Return the (X, Y) coordinate for the center point of the cell that contains the specified text.  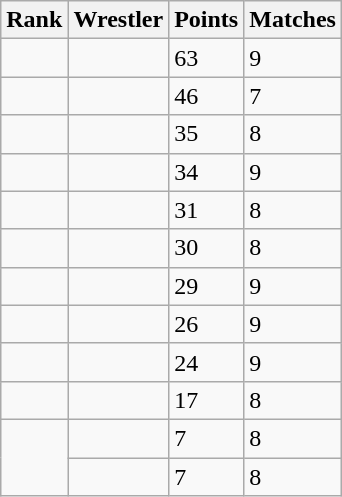
29 (206, 286)
26 (206, 324)
34 (206, 172)
46 (206, 96)
17 (206, 400)
Wrestler (118, 20)
Points (206, 20)
63 (206, 58)
24 (206, 362)
31 (206, 210)
35 (206, 134)
30 (206, 248)
Matches (293, 20)
Rank (34, 20)
